From the cell containing the given text, extract its center point as (x, y) coordinate. 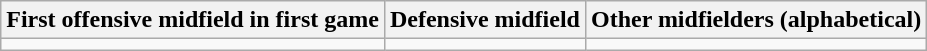
Defensive midfield (484, 20)
First offensive midfield in first game (193, 20)
Other midfielders (alphabetical) (756, 20)
